For the text-containing cell, return its midpoint in (X, Y) coordinate format. 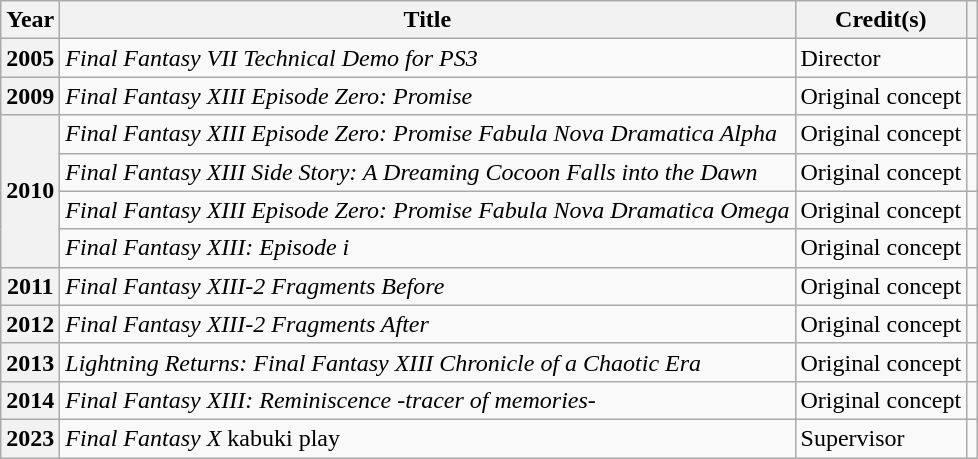
2011 (30, 286)
2010 (30, 191)
Final Fantasy XIII Side Story: A Dreaming Cocoon Falls into the Dawn (428, 172)
Final Fantasy XIII Episode Zero: Promise Fabula Nova Dramatica Alpha (428, 134)
2023 (30, 438)
Supervisor (881, 438)
Year (30, 20)
Final Fantasy XIII-2 Fragments After (428, 324)
Title (428, 20)
2013 (30, 362)
Final Fantasy X kabuki play (428, 438)
Final Fantasy VII Technical Demo for PS3 (428, 58)
2012 (30, 324)
Final Fantasy XIII-2 Fragments Before (428, 286)
Final Fantasy XIII Episode Zero: Promise (428, 96)
Final Fantasy XIII: Episode i (428, 248)
Lightning Returns: Final Fantasy XIII Chronicle of a Chaotic Era (428, 362)
Final Fantasy XIII Episode Zero: Promise Fabula Nova Dramatica Omega (428, 210)
2009 (30, 96)
Credit(s) (881, 20)
2005 (30, 58)
2014 (30, 400)
Director (881, 58)
Final Fantasy XIII: Reminiscence -tracer of memories- (428, 400)
